Find where the given text appears and provide that cell's center as (x, y) coordinate. 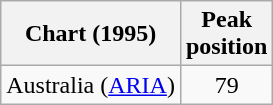
Peakposition (226, 34)
Chart (1995) (91, 34)
79 (226, 85)
Australia (ARIA) (91, 85)
